Locate the cell with the specified text and output its [X, Y] center coordinate. 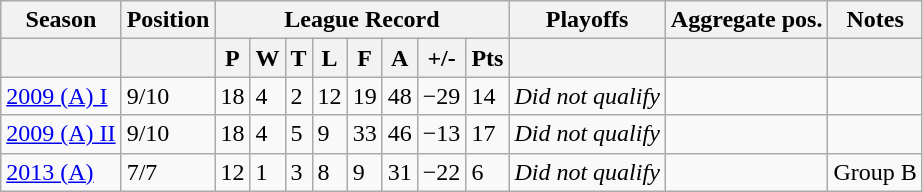
Pts [488, 58]
P [232, 58]
2009 (A) II [61, 134]
−22 [442, 172]
Playoffs [587, 20]
7/7 [168, 172]
5 [298, 134]
Aggregate pos. [746, 20]
Position [168, 20]
17 [488, 134]
1 [268, 172]
48 [400, 96]
2013 (A) [61, 172]
Season [61, 20]
League Record [362, 20]
14 [488, 96]
L [330, 58]
+/- [442, 58]
3 [298, 172]
46 [400, 134]
Notes [875, 20]
F [364, 58]
19 [364, 96]
−13 [442, 134]
Group B [875, 172]
2009 (A) I [61, 96]
31 [400, 172]
−29 [442, 96]
6 [488, 172]
33 [364, 134]
W [268, 58]
T [298, 58]
2 [298, 96]
8 [330, 172]
A [400, 58]
